Determine the (X, Y) coordinate at the center of the cell enclosing the given text.  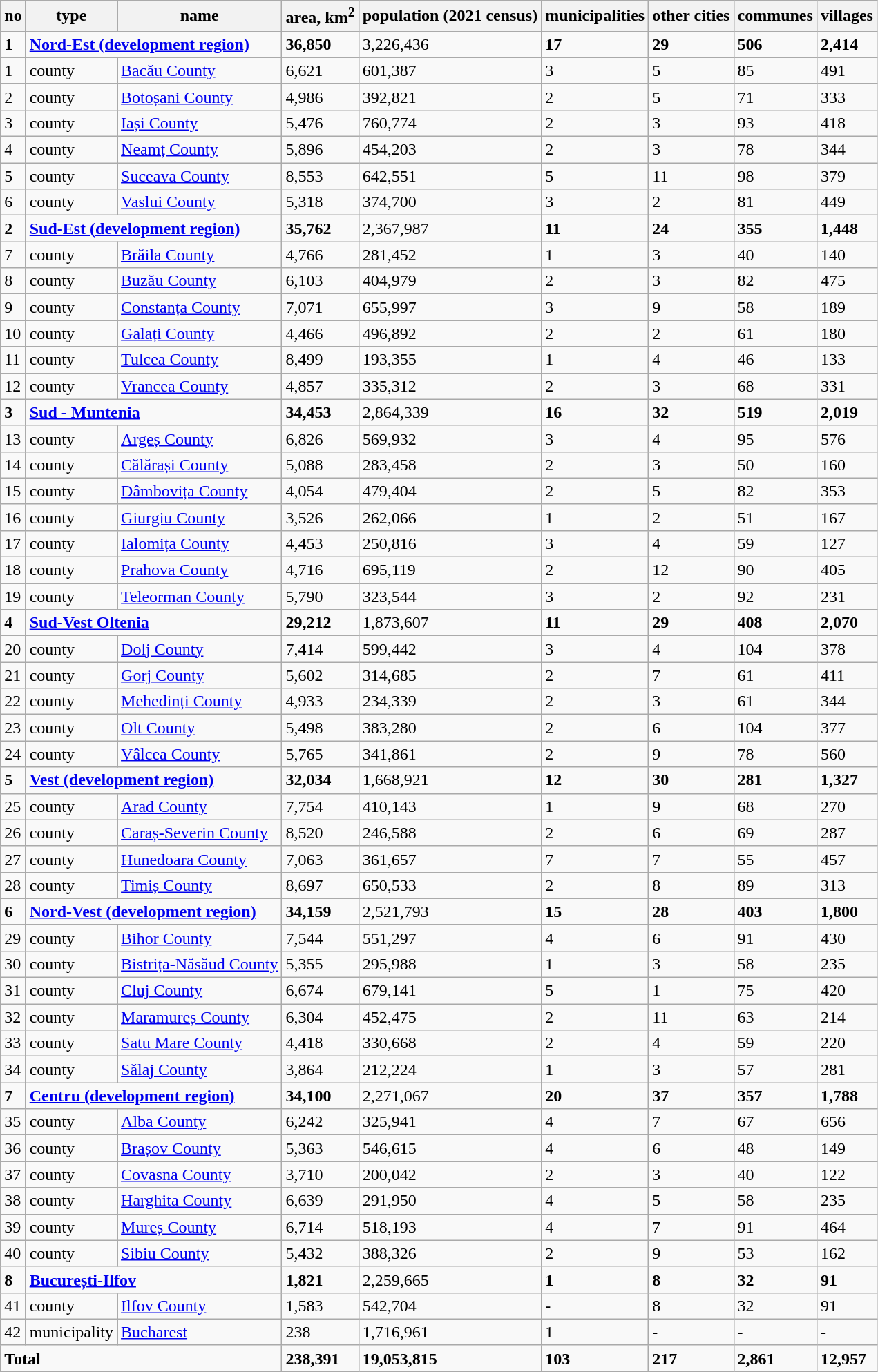
656 (847, 1122)
Mehedinți County (200, 702)
314,685 (450, 675)
3,226,436 (450, 44)
695,119 (450, 570)
Galați County (200, 334)
291,950 (450, 1201)
Mureș County (200, 1227)
262,066 (450, 517)
85 (775, 70)
42 (13, 1332)
46 (775, 360)
140 (847, 255)
Vaslui County (200, 202)
Satu Mare County (200, 1043)
1,873,607 (450, 623)
4,453 (321, 543)
Centru (development region) (153, 1096)
560 (847, 754)
403 (775, 911)
601,387 (450, 70)
4,418 (321, 1043)
475 (847, 281)
7,754 (321, 806)
12,957 (847, 1358)
2,414 (847, 44)
599,442 (450, 649)
Buzău County (200, 281)
378 (847, 649)
București-Ilfov (153, 1279)
569,932 (450, 438)
Botoșani County (200, 97)
33 (13, 1043)
162 (847, 1253)
2,367,987 (450, 229)
313 (847, 885)
127 (847, 543)
405 (847, 570)
Sud-Vest Oltenia (153, 623)
6,674 (321, 991)
90 (775, 570)
67 (775, 1122)
Nord-Est (development region) (153, 44)
217 (691, 1358)
193,355 (450, 360)
330,668 (450, 1043)
361,657 (450, 859)
238,391 (321, 1358)
municipality (71, 1332)
122 (847, 1175)
Hunedoara County (200, 859)
430 (847, 938)
Ialomița County (200, 543)
323,544 (450, 597)
communes (775, 17)
villages (847, 17)
2,259,665 (450, 1279)
95 (775, 438)
34,159 (321, 911)
5,790 (321, 597)
655,997 (450, 307)
type (71, 17)
municipalities (595, 17)
8,553 (321, 176)
457 (847, 859)
212,224 (450, 1070)
189 (847, 307)
576 (847, 438)
Brașov County (200, 1148)
331 (847, 386)
93 (775, 123)
1,800 (847, 911)
4,716 (321, 570)
4,466 (321, 334)
383,280 (450, 728)
89 (775, 885)
Sud - Muntenia (153, 412)
7,414 (321, 649)
452,475 (450, 1017)
377 (847, 728)
408 (775, 623)
51 (775, 517)
160 (847, 465)
449 (847, 202)
281,452 (450, 255)
454,203 (450, 150)
357 (775, 1096)
1,448 (847, 229)
Alba County (200, 1122)
Caraș-Severin County (200, 833)
246,588 (450, 833)
Argeș County (200, 438)
392,821 (450, 97)
39 (13, 1227)
180 (847, 334)
103 (595, 1358)
55 (775, 859)
5,363 (321, 1148)
6,242 (321, 1122)
38 (13, 1201)
50 (775, 465)
287 (847, 833)
325,941 (450, 1122)
Bucharest (200, 1332)
650,533 (450, 885)
Olt County (200, 728)
8,520 (321, 833)
22 (13, 702)
133 (847, 360)
19 (13, 597)
Vest (development region) (153, 780)
Harghita County (200, 1201)
Prahova County (200, 570)
69 (775, 833)
Nord-Vest (development region) (153, 911)
92 (775, 597)
200,042 (450, 1175)
35 (13, 1122)
410,143 (450, 806)
642,551 (450, 176)
283,458 (450, 465)
Timiș County (200, 885)
23 (13, 728)
6,103 (321, 281)
Vâlcea County (200, 754)
57 (775, 1070)
411 (847, 675)
19,053,815 (450, 1358)
1,788 (847, 1096)
35,762 (321, 229)
34,453 (321, 412)
234,339 (450, 702)
5,765 (321, 754)
479,404 (450, 491)
71 (775, 97)
Neamț County (200, 150)
10 (13, 334)
Brăila County (200, 255)
374,700 (450, 202)
149 (847, 1148)
496,892 (450, 334)
98 (775, 176)
41 (13, 1306)
34,100 (321, 1096)
333 (847, 97)
27 (13, 859)
4,933 (321, 702)
546,615 (450, 1148)
36 (13, 1148)
Arad County (200, 806)
36,850 (321, 44)
75 (775, 991)
53 (775, 1253)
Suceava County (200, 176)
167 (847, 517)
2,864,339 (450, 412)
26 (13, 833)
418 (847, 123)
8,499 (321, 360)
81 (775, 202)
388,326 (450, 1253)
238 (321, 1332)
2,271,067 (450, 1096)
295,988 (450, 964)
2,861 (775, 1358)
491 (847, 70)
Tulcea County (200, 360)
542,704 (450, 1306)
Sibiu County (200, 1253)
1,327 (847, 780)
6,304 (321, 1017)
355 (775, 229)
Vrancea County (200, 386)
6,639 (321, 1201)
Constanța County (200, 307)
8,697 (321, 885)
29,212 (321, 623)
Sud-Est (development region) (153, 229)
4,766 (321, 255)
506 (775, 44)
Sălaj County (200, 1070)
Ilfov County (200, 1306)
760,774 (450, 123)
7,544 (321, 938)
250,816 (450, 543)
Bacău County (200, 70)
3,526 (321, 517)
5,318 (321, 202)
1,821 (321, 1279)
420 (847, 991)
4,986 (321, 97)
3,710 (321, 1175)
Teleorman County (200, 597)
270 (847, 806)
353 (847, 491)
Iași County (200, 123)
2,070 (847, 623)
25 (13, 806)
13 (13, 438)
1,716,961 (450, 1332)
name (200, 17)
6,826 (321, 438)
21 (13, 675)
Dâmbovița County (200, 491)
3,864 (321, 1070)
1,583 (321, 1306)
1,668,921 (450, 780)
6,621 (321, 70)
518,193 (450, 1227)
Covasna County (200, 1175)
population (2021 census) (450, 17)
4,054 (321, 491)
Giurgiu County (200, 517)
5,476 (321, 123)
341,861 (450, 754)
Cluj County (200, 991)
5,355 (321, 964)
18 (13, 570)
Total (141, 1358)
335,312 (450, 386)
Călărași County (200, 465)
32,034 (321, 780)
Bihor County (200, 938)
48 (775, 1148)
231 (847, 597)
Maramureș County (200, 1017)
Bistrița-Năsăud County (200, 964)
no (13, 17)
5,896 (321, 150)
14 (13, 465)
5,432 (321, 1253)
551,297 (450, 938)
6,714 (321, 1227)
4,857 (321, 386)
7,063 (321, 859)
5,088 (321, 465)
34 (13, 1070)
2,521,793 (450, 911)
519 (775, 412)
31 (13, 991)
Dolj County (200, 649)
379 (847, 176)
679,141 (450, 991)
2,019 (847, 412)
464 (847, 1227)
Gorj County (200, 675)
404,979 (450, 281)
5,498 (321, 728)
7,071 (321, 307)
214 (847, 1017)
other cities (691, 17)
area, km2 (321, 17)
220 (847, 1043)
5,602 (321, 675)
63 (775, 1017)
